Determine the (x, y) coordinate at the center of the cell enclosing the given text.  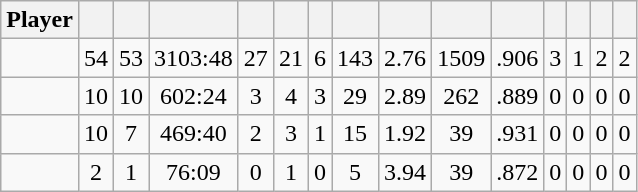
3.94 (406, 172)
Player (40, 20)
.931 (518, 134)
1.92 (406, 134)
469:40 (194, 134)
27 (256, 58)
3103:48 (194, 58)
29 (356, 96)
262 (462, 96)
7 (132, 134)
143 (356, 58)
6 (320, 58)
.906 (518, 58)
53 (132, 58)
15 (356, 134)
21 (290, 58)
5 (356, 172)
2.76 (406, 58)
4 (290, 96)
1509 (462, 58)
54 (96, 58)
76:09 (194, 172)
2.89 (406, 96)
.872 (518, 172)
602:24 (194, 96)
.889 (518, 96)
